Capture the cell that displays the provided text and extract its [x, y] central coordinate. 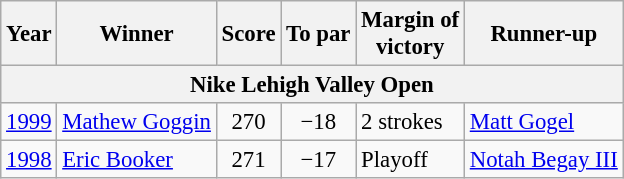
270 [248, 122]
Notah Begay III [544, 160]
Winner [136, 34]
Margin ofvictory [410, 34]
Eric Booker [136, 160]
2 strokes [410, 122]
Nike Lehigh Valley Open [312, 85]
271 [248, 160]
−17 [318, 160]
Mathew Goggin [136, 122]
Year [29, 34]
1999 [29, 122]
−18 [318, 122]
To par [318, 34]
Score [248, 34]
1998 [29, 160]
Playoff [410, 160]
Matt Gogel [544, 122]
Runner-up [544, 34]
